Pinpoint the cell where the given text exists, returning its (x, y) midpoint coordinate. 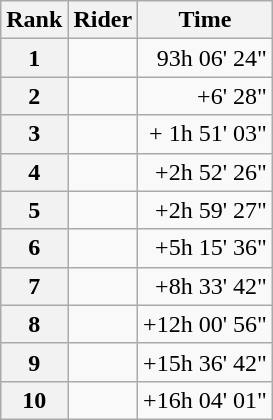
8 (34, 324)
2 (34, 96)
+15h 36' 42" (206, 362)
+ 1h 51' 03" (206, 134)
+6' 28" (206, 96)
10 (34, 400)
3 (34, 134)
+2h 52' 26" (206, 172)
5 (34, 210)
+16h 04' 01" (206, 400)
9 (34, 362)
+5h 15' 36" (206, 248)
93h 06' 24" (206, 58)
6 (34, 248)
1 (34, 58)
+8h 33' 42" (206, 286)
Rank (34, 20)
Rider (103, 20)
4 (34, 172)
+2h 59' 27" (206, 210)
+12h 00' 56" (206, 324)
Time (206, 20)
7 (34, 286)
